Locate the cell with the specified text and output its [x, y] center coordinate. 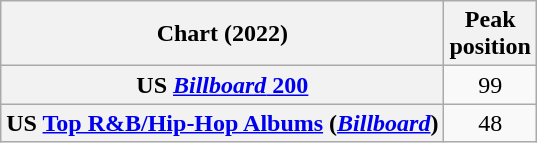
48 [490, 123]
99 [490, 85]
US Top R&B/Hip-Hop Albums (Billboard) [222, 123]
Chart (2022) [222, 34]
US Billboard 200 [222, 85]
Peakposition [490, 34]
